Detect which cell encompasses the target text, then output its (x, y) center coordinate. 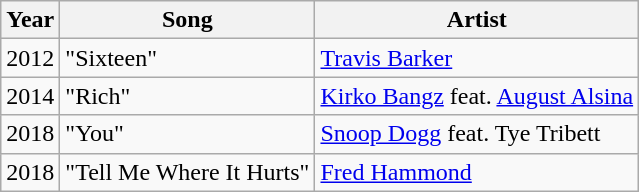
2014 (30, 96)
Artist (477, 20)
Travis Barker (477, 58)
"Rich" (188, 96)
Fred Hammond (477, 172)
2012 (30, 58)
Snoop Dogg feat. Tye Tribett (477, 134)
"Sixteen" (188, 58)
Song (188, 20)
Kirko Bangz feat. August Alsina (477, 96)
"You" (188, 134)
"Tell Me Where It Hurts" (188, 172)
Year (30, 20)
